Scan for the cell matching the given text and deliver its [X, Y] coordinate at center. 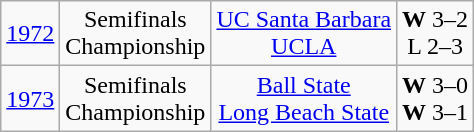
Ball StateLong Beach State [304, 98]
W 3–0W 3–1 [436, 98]
UC Santa BarbaraUCLA [304, 34]
1972 [30, 34]
W 3–2L 2–3 [436, 34]
1973 [30, 98]
